Scan for the cell matching the given text and deliver its (x, y) coordinate at center. 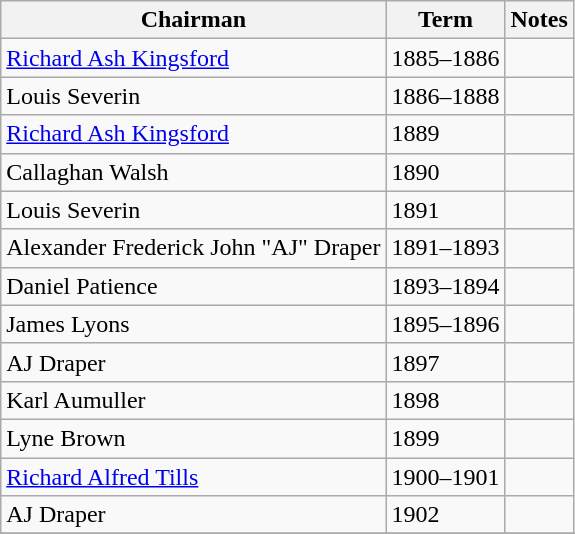
Term (446, 20)
1885–1886 (446, 58)
1895–1896 (446, 324)
1890 (446, 172)
Notes (539, 20)
Alexander Frederick John "AJ" Draper (194, 248)
1886–1888 (446, 96)
1897 (446, 362)
Karl Aumuller (194, 400)
1899 (446, 438)
1891 (446, 210)
1898 (446, 400)
1893–1894 (446, 286)
1891–1893 (446, 248)
1902 (446, 515)
Daniel Patience (194, 286)
1889 (446, 134)
1900–1901 (446, 477)
Lyne Brown (194, 438)
Chairman (194, 20)
Richard Alfred Tills (194, 477)
James Lyons (194, 324)
Callaghan Walsh (194, 172)
